Detect which cell encompasses the target text, then output its [x, y] center coordinate. 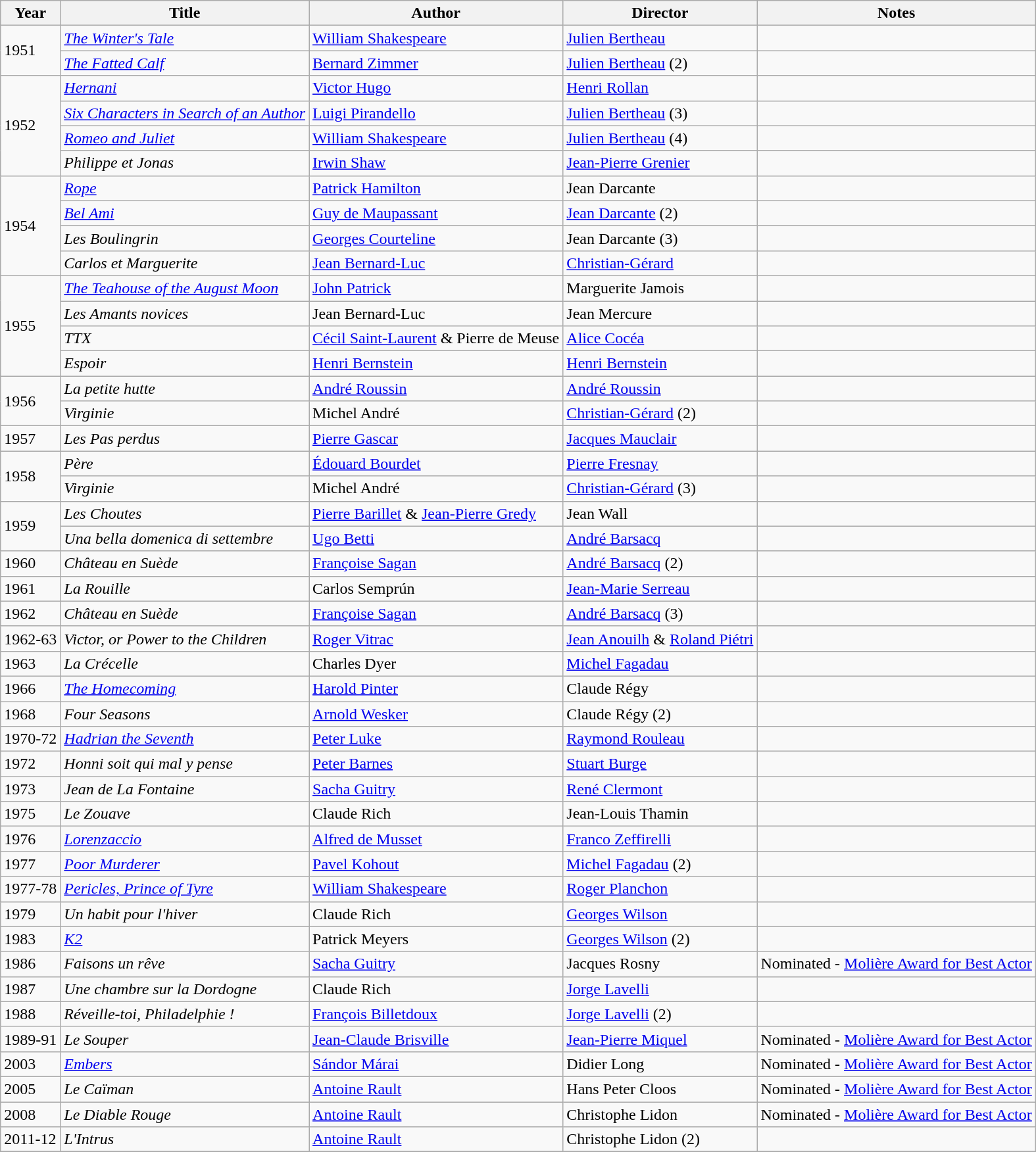
Carlos et Marguerite [185, 263]
2008 [30, 1115]
La petite hutte [185, 389]
1975 [30, 814]
Irwin Shaw [436, 163]
Six Characters in Search of an Author [185, 113]
Stuart Burge [660, 764]
Franco Zeffirelli [660, 839]
Patrick Meyers [436, 939]
Luigi Pirandello [436, 113]
Charles Dyer [436, 663]
Honni soit qui mal y pense [185, 764]
Hernani [185, 88]
Le Zouave [185, 814]
Georges Wilson [660, 914]
Une chambre sur la Dordogne [185, 989]
Sándor Márai [436, 1064]
Author [436, 13]
André Barsacq (2) [660, 564]
1988 [30, 1014]
Jean Anouilh & Roland Piétri [660, 638]
1959 [30, 526]
Édouard Bourdet [436, 464]
1970-72 [30, 739]
Peter Barnes [436, 764]
1962-63 [30, 638]
1952 [30, 126]
Christian-Gérard [660, 263]
Arnold Wesker [436, 713]
Rope [185, 188]
La Crécelle [185, 663]
Le Souper [185, 1039]
1977-78 [30, 889]
1973 [30, 789]
Henri Rollan [660, 88]
Ugo Betti [436, 539]
Jean Darcante (2) [660, 213]
Marguerite Jamois [660, 288]
Raymond Rouleau [660, 739]
Pericles, Prince of Tyre [185, 889]
Pierre Barillet & Jean-Pierre Gredy [436, 514]
Réveille-toi, Philadelphie ! [185, 1014]
Claude Régy [660, 688]
François Billetdoux [436, 1014]
Cécil Saint-Laurent & Pierre de Meuse [436, 339]
Title [185, 13]
Espoir [185, 364]
TTX [185, 339]
1954 [30, 226]
Patrick Hamilton [436, 188]
Alice Cocéa [660, 339]
Embers [185, 1064]
Julien Bertheau (2) [660, 63]
Le Caïman [185, 1089]
2003 [30, 1064]
1979 [30, 914]
Victor Hugo [436, 88]
The Winter's Tale [185, 38]
1962 [30, 613]
Pierre Gascar [436, 439]
Jacques Mauclair [660, 439]
1956 [30, 401]
Four Seasons [185, 713]
Jorge Lavelli (2) [660, 1014]
2005 [30, 1089]
Les Pas perdus [185, 439]
Michel Fagadau [660, 663]
1957 [30, 439]
1968 [30, 713]
Year [30, 13]
1955 [30, 325]
The Homecoming [185, 688]
Christophe Lidon [660, 1115]
Jean Wall [660, 514]
1987 [30, 989]
Guy de Maupassant [436, 213]
Georges Wilson (2) [660, 939]
Julien Bertheau (4) [660, 138]
Georges Courteline [436, 238]
Lorenzaccio [185, 839]
1972 [30, 764]
Le Diable Rouge [185, 1115]
Romeo and Juliet [185, 138]
Director [660, 13]
1983 [30, 939]
Peter Luke [436, 739]
K2 [185, 939]
Jean Darcante [660, 188]
The Fatted Calf [185, 63]
Jean-Pierre Miquel [660, 1039]
Una bella domenica di settembre [185, 539]
Poor Murderer [185, 864]
Notes [896, 13]
Christian-Gérard (2) [660, 414]
Hans Peter Cloos [660, 1089]
1977 [30, 864]
Jean de La Fontaine [185, 789]
Père [185, 464]
Carlos Semprún [436, 588]
Julien Bertheau (3) [660, 113]
1958 [30, 476]
1963 [30, 663]
Victor, or Power to the Children [185, 638]
Harold Pinter [436, 688]
Christophe Lidon (2) [660, 1140]
Un habit pour l'hiver [185, 914]
La Rouille [185, 588]
L'Intrus [185, 1140]
René Clermont [660, 789]
1976 [30, 839]
Bernard Zimmer [436, 63]
Les Choutes [185, 514]
Didier Long [660, 1064]
1966 [30, 688]
Jean Darcante (3) [660, 238]
Claude Régy (2) [660, 713]
André Barsacq (3) [660, 613]
Philippe et Jonas [185, 163]
Jean Mercure [660, 314]
Jean-Claude Brisville [436, 1039]
1989-91 [30, 1039]
1960 [30, 564]
Pavel Kohout [436, 864]
Jacques Rosny [660, 964]
Jean-Pierre Grenier [660, 163]
Jean-Marie Serreau [660, 588]
1951 [30, 51]
Jean-Louis Thamin [660, 814]
2011-12 [30, 1140]
Julien Bertheau [660, 38]
John Patrick [436, 288]
Christian-Gérard (3) [660, 489]
The Teahouse of the August Moon [185, 288]
1986 [30, 964]
André Barsacq [660, 539]
Roger Vitrac [436, 638]
1961 [30, 588]
Michel Fagadau (2) [660, 864]
Bel Ami [185, 213]
Hadrian the Seventh [185, 739]
Les Boulingrin [185, 238]
Alfred de Musset [436, 839]
Pierre Fresnay [660, 464]
Faisons un rêve [185, 964]
Les Amants novices [185, 314]
Roger Planchon [660, 889]
Jorge Lavelli [660, 989]
